Extract the (x, y) coordinate from the center of the cell holding the provided text.  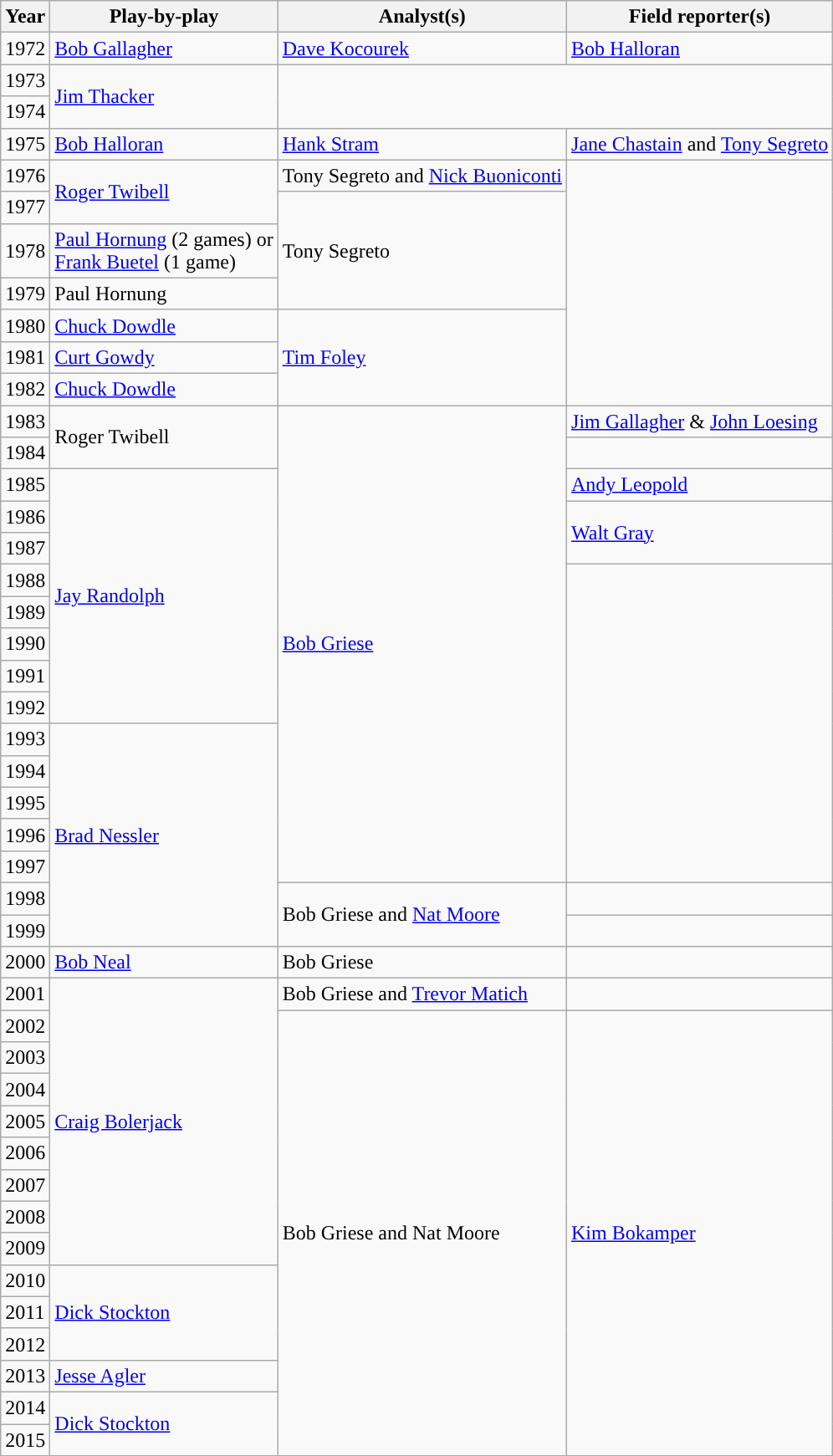
Jesse Agler (164, 1376)
1983 (25, 421)
2001 (25, 994)
Jay Randolph (164, 596)
Hank Stram (422, 144)
1974 (25, 112)
1980 (25, 325)
1982 (25, 389)
1991 (25, 676)
2005 (25, 1121)
2015 (25, 1439)
1988 (25, 580)
Jim Thacker (164, 96)
1992 (25, 708)
1999 (25, 931)
1989 (25, 612)
2004 (25, 1090)
1977 (25, 207)
Bob Griese and Trevor Matich (422, 994)
1984 (25, 453)
2008 (25, 1217)
1994 (25, 771)
Bob Gallagher (164, 49)
1985 (25, 485)
Jim Gallagher & John Loesing (700, 421)
1990 (25, 644)
1998 (25, 898)
Tim Foley (422, 357)
1996 (25, 835)
Analyst(s) (422, 17)
Andy Leopold (700, 485)
2002 (25, 1026)
1976 (25, 176)
Tony Segreto and Nick Buoniconti (422, 176)
1978 (25, 251)
2009 (25, 1249)
2013 (25, 1376)
Year (25, 17)
Paul Hornung (2 games) orFrank Buetel (1 game) (164, 251)
1997 (25, 866)
Walt Gray (700, 533)
1979 (25, 294)
2012 (25, 1344)
2014 (25, 1407)
Field reporter(s) (700, 17)
1975 (25, 144)
2003 (25, 1058)
Kim Bokamper (700, 1233)
Dave Kocourek (422, 49)
1987 (25, 549)
Tony Segreto (422, 251)
1973 (25, 80)
2000 (25, 963)
Play-by-play (164, 17)
Brad Nessler (164, 835)
2007 (25, 1185)
Curt Gowdy (164, 357)
Jane Chastain and Tony Segreto (700, 144)
2011 (25, 1312)
2006 (25, 1153)
1981 (25, 357)
1986 (25, 517)
1972 (25, 49)
Paul Hornung (164, 294)
1993 (25, 739)
Craig Bolerjack (164, 1122)
2010 (25, 1280)
1995 (25, 803)
Bob Neal (164, 963)
